Detect which cell encompasses the target text, then output its (X, Y) center coordinate. 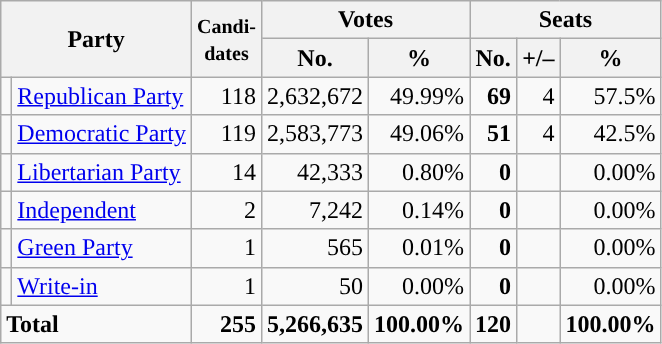
+/– (538, 58)
565 (314, 248)
Republican Party (102, 96)
Party (96, 39)
69 (494, 96)
57.5% (610, 96)
0.14% (420, 210)
50 (314, 286)
Independent (102, 210)
0.80% (420, 172)
Libertarian Party (102, 172)
Candi-dates (226, 39)
118 (226, 96)
255 (226, 324)
7,242 (314, 210)
0.01% (420, 248)
120 (494, 324)
51 (494, 134)
Total (96, 324)
49.06% (420, 134)
119 (226, 134)
2 (226, 210)
42,333 (314, 172)
42.5% (610, 134)
14 (226, 172)
2,632,672 (314, 96)
Green Party (102, 248)
49.99% (420, 96)
Write-in (102, 286)
Votes (365, 20)
Seats (566, 20)
Democratic Party (102, 134)
5,266,635 (314, 324)
2,583,773 (314, 134)
